Output the [x, y] coordinate of the center of the cell containing the given text.  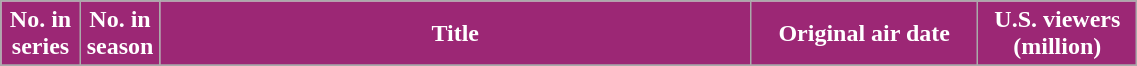
No. inseason [120, 34]
No. inseries [41, 34]
U.S. viewers(million) [1058, 34]
Title [456, 34]
Original air date [864, 34]
